Return the (x, y) coordinate for the center point of the cell that contains the specified text.  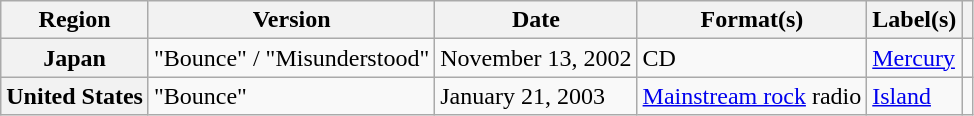
Date (536, 20)
November 13, 2002 (536, 58)
Format(s) (752, 20)
Label(s) (914, 20)
Japan (75, 58)
January 21, 2003 (536, 96)
"Bounce" / "Misunderstood" (291, 58)
"Bounce" (291, 96)
Island (914, 96)
CD (752, 58)
Version (291, 20)
Mercury (914, 58)
Mainstream rock radio (752, 96)
United States (75, 96)
Region (75, 20)
